For the text-containing cell, return its midpoint in (X, Y) coordinate format. 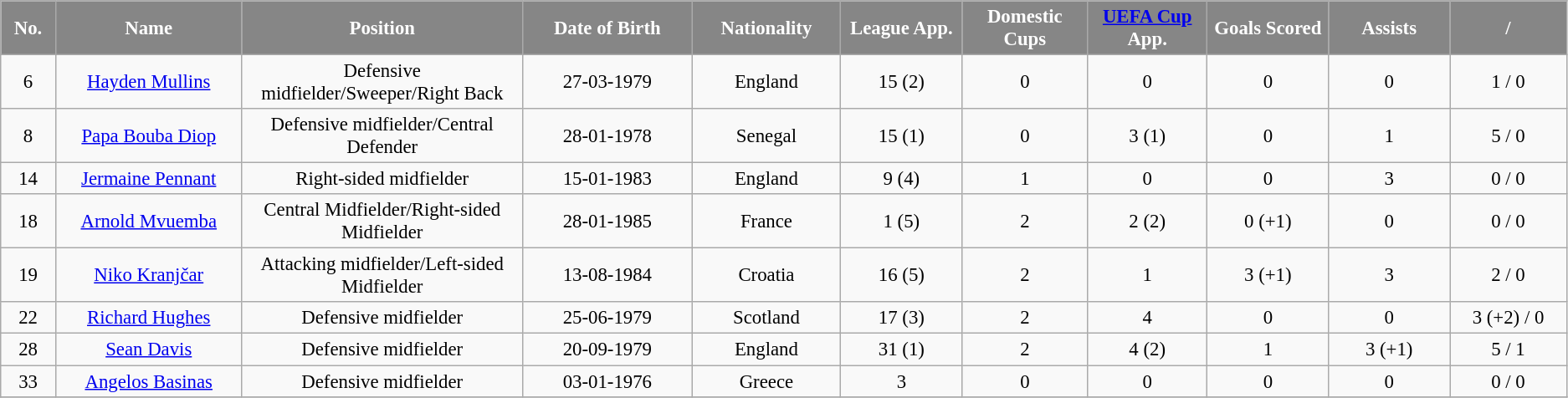
Position (382, 28)
Greece (766, 381)
17 (3) (902, 319)
Jermaine Pennant (149, 179)
15 (1) (902, 135)
3 (+2) / 0 (1509, 319)
3 (1) (1146, 135)
2 / 0 (1509, 276)
15 (2) (902, 82)
8 (28, 135)
1 (5) (902, 221)
25-06-1979 (607, 319)
28 (28, 350)
France (766, 221)
Defensive midfielder/Sweeper/Right Back (382, 82)
28-01-1985 (607, 221)
0 (+1) (1268, 221)
Date of Birth (607, 28)
19 (28, 276)
UEFA Cup App. (1146, 28)
9 (4) (902, 179)
/ (1509, 28)
14 (28, 179)
33 (28, 381)
28-01-1978 (607, 135)
Defensive midfielder/Central Defender (382, 135)
03-01-1976 (607, 381)
Attacking midfielder/Left-sided Midfielder (382, 276)
Nationality (766, 28)
League App. (902, 28)
Assists (1389, 28)
Niko Kranjčar (149, 276)
2 (2) (1146, 221)
Goals Scored (1268, 28)
Angelos Basinas (149, 381)
5 / 1 (1509, 350)
Central Midfielder/Right-sided Midfielder (382, 221)
Hayden Mullins (149, 82)
31 (1) (902, 350)
Name (149, 28)
18 (28, 221)
4 (1146, 319)
4 (2) (1146, 350)
Right-sided midfielder (382, 179)
13-08-1984 (607, 276)
Richard Hughes (149, 319)
Senegal (766, 135)
27-03-1979 (607, 82)
15-01-1983 (607, 179)
1 / 0 (1509, 82)
22 (28, 319)
Scotland (766, 319)
6 (28, 82)
Papa Bouba Diop (149, 135)
Domestic Cups (1024, 28)
Sean Davis (149, 350)
Croatia (766, 276)
16 (5) (902, 276)
Arnold Mvuemba (149, 221)
5 / 0 (1509, 135)
No. (28, 28)
20-09-1979 (607, 350)
